Search for the cell housing the specified text and yield its [X, Y] center coordinate. 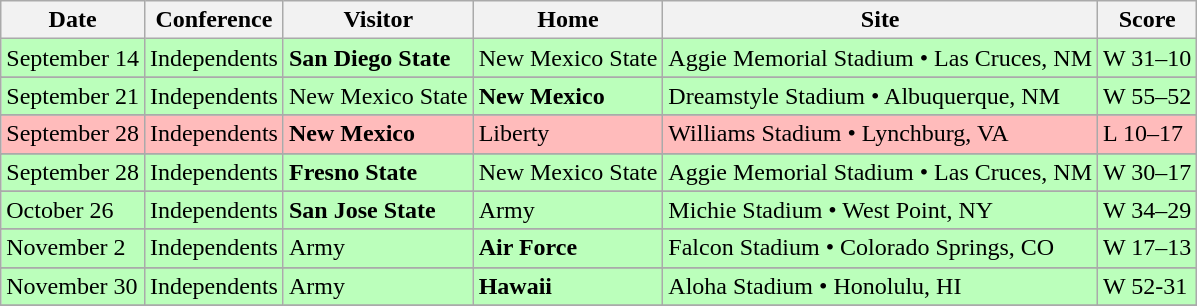
Visitor [378, 20]
W 31–10 [1148, 58]
Liberty [568, 134]
September 14 [73, 58]
September 21 [73, 96]
W 30–17 [1148, 172]
W 34–29 [1148, 210]
November 30 [73, 286]
Site [880, 20]
Falcon Stadium • Colorado Springs, CO [880, 248]
Home [568, 20]
L 10–17 [1148, 134]
Michie Stadium • West Point, NY [880, 210]
W 17–13 [1148, 248]
Air Force [568, 248]
W 52-31 [1148, 286]
Fresno State [378, 172]
Date [73, 20]
San Jose State [378, 210]
October 26 [73, 210]
W 55–52 [1148, 96]
Conference [214, 20]
Hawaii [568, 286]
San Diego State [378, 58]
Score [1148, 20]
Williams Stadium • Lynchburg, VA [880, 134]
Aloha Stadium • Honolulu, HI [880, 286]
Dreamstyle Stadium • Albuquerque, NM [880, 96]
November 2 [73, 248]
